Detect which cell encompasses the target text, then output its [x, y] center coordinate. 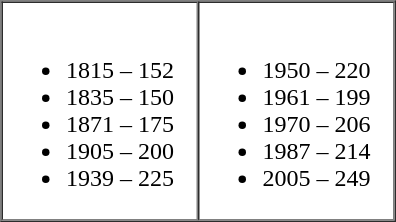
1950 – 2201961 – 1991970 – 2061987 – 2142005 – 249 [296, 112]
1815 – 1521835 – 1501871 – 1751905 – 2001939 – 225 [100, 112]
